Return [x, y] of the center of cell containing provided text 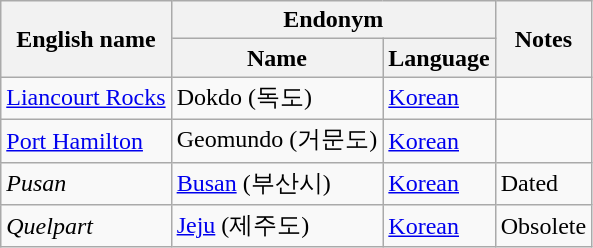
Geomundo (거문도) [277, 140]
Port Hamilton [86, 140]
Dated [543, 184]
Jeju (제주도) [277, 226]
Notes [543, 39]
Name [277, 58]
Obsolete [543, 226]
Quelpart [86, 226]
English name [86, 39]
Liancourt Rocks [86, 98]
Language [439, 58]
Endonym [333, 20]
Dokdo (독도) [277, 98]
Busan (부산시) [277, 184]
Pusan [86, 184]
